Output the [X, Y] coordinate of the center of the cell containing the given text.  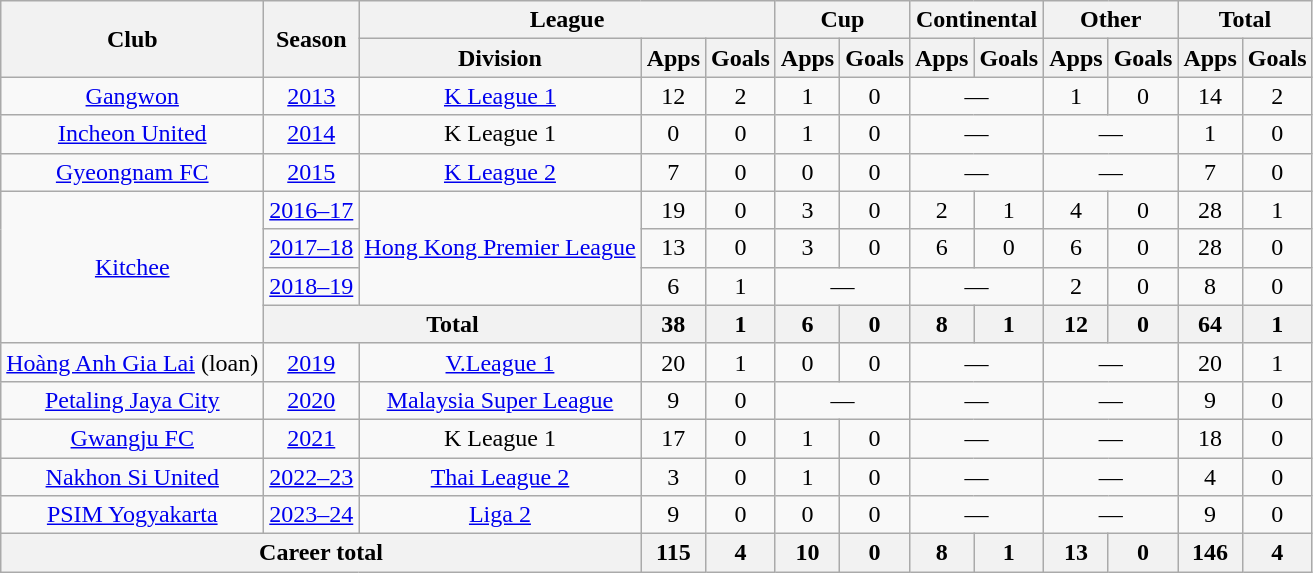
38 [673, 324]
Gyeongnam FC [132, 172]
V.League 1 [500, 362]
Liga 2 [500, 515]
2017–18 [312, 248]
2021 [312, 438]
Other [1111, 20]
Hong Kong Premier League [500, 248]
Incheon United [132, 134]
Cup [842, 20]
17 [673, 438]
League [568, 20]
2022–23 [312, 477]
10 [807, 553]
2013 [312, 96]
2015 [312, 172]
Thai League 2 [500, 477]
Gangwon [132, 96]
115 [673, 553]
Gwangju FC [132, 438]
146 [1210, 553]
2020 [312, 400]
2023–24 [312, 515]
Division [500, 58]
Career total [321, 553]
Malaysia Super League [500, 400]
19 [673, 210]
18 [1210, 438]
Nakhon Si United [132, 477]
Petaling Jaya City [132, 400]
2016–17 [312, 210]
PSIM Yogyakarta [132, 515]
Club [132, 39]
64 [1210, 324]
Hoàng Anh Gia Lai (loan) [132, 362]
2019 [312, 362]
Continental [976, 20]
Kitchee [132, 267]
K League 2 [500, 172]
Season [312, 39]
2014 [312, 134]
2018–19 [312, 286]
14 [1210, 96]
